Search for the cell housing the specified text and yield its [x, y] center coordinate. 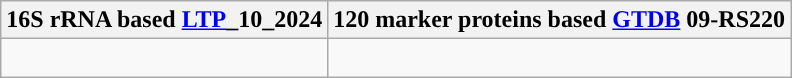
16S rRNA based LTP_10_2024 [164, 20]
120 marker proteins based GTDB 09-RS220 [560, 20]
